Provide the [x, y] coordinate of the cell's center where the given text is located.  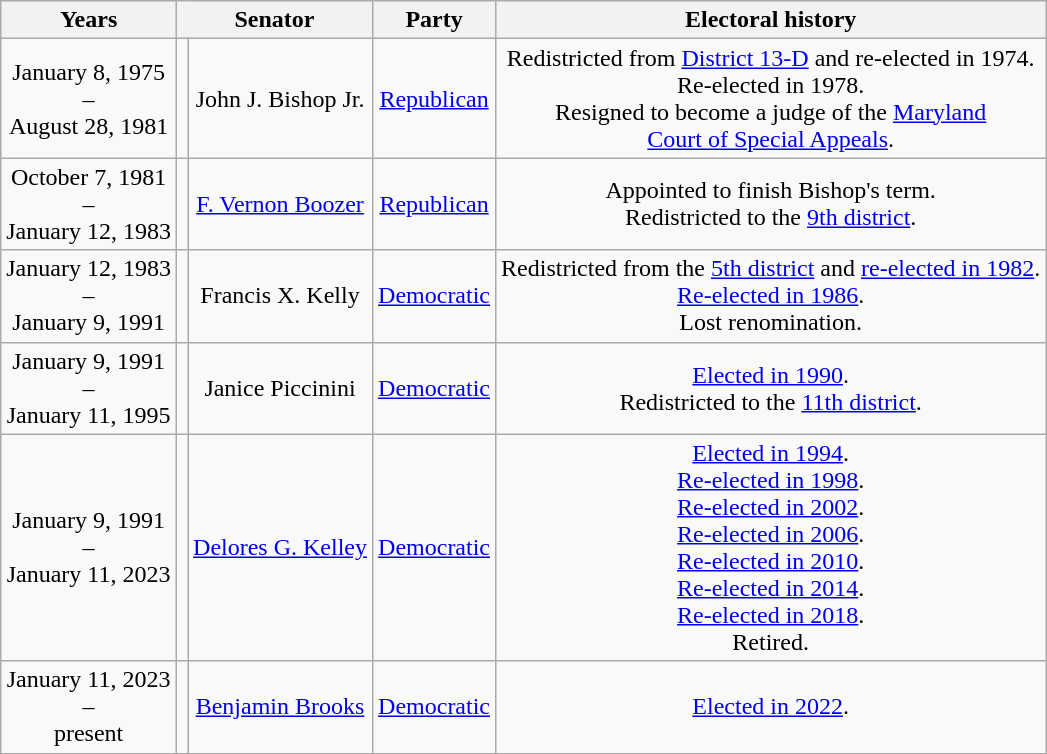
Redistricted from the 5th district and re-elected in 1982.Re-elected in 1986.Lost renomination. [771, 296]
January 9, 1991–January 11, 1995 [89, 388]
Redistricted from District 13-D and re-elected in 1974.Re-elected in 1978.Resigned to become a judge of the MarylandCourt of Special Appeals. [771, 98]
Appointed to finish Bishop's term.Redistricted to the 9th district. [771, 204]
Senator [274, 20]
Elected in 1994.Re-elected in 1998.Re-elected in 2002.Re-elected in 2006.Re-elected in 2010.Re-elected in 2014.Re-elected in 2018.Retired. [771, 548]
January 8, 1975–August 28, 1981 [89, 98]
Benjamin Brooks [280, 707]
Electoral history [771, 20]
F. Vernon Boozer [280, 204]
Delores G. Kelley [280, 548]
Francis X. Kelly [280, 296]
Janice Piccinini [280, 388]
Party [434, 20]
John J. Bishop Jr. [280, 98]
January 11, 2023–present [89, 707]
October 7, 1981–January 12, 1983 [89, 204]
January 12, 1983–January 9, 1991 [89, 296]
January 9, 1991–January 11, 2023 [89, 548]
Elected in 1990.Redistricted to the 11th district. [771, 388]
Years [89, 20]
Elected in 2022. [771, 707]
